Determine the (X, Y) coordinate at the center of the cell enclosing the given text.  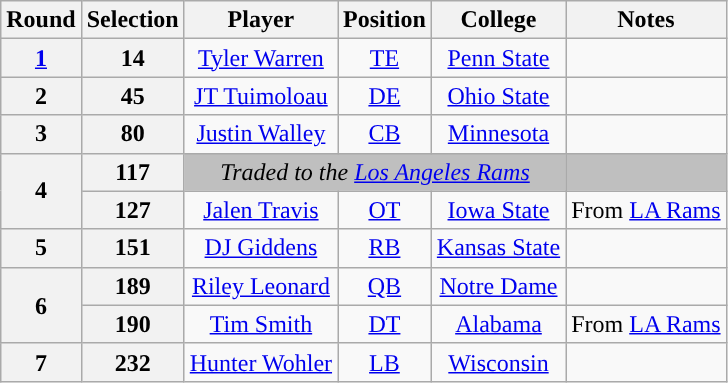
232 (132, 362)
Tyler Warren (260, 58)
Tim Smith (260, 324)
45 (132, 96)
Position (385, 20)
5 (41, 248)
RB (385, 248)
Notre Dame (498, 286)
7 (41, 362)
Minnesota (498, 134)
QB (385, 286)
JT Tuimoloau (260, 96)
14 (132, 58)
LB (385, 362)
Kansas State (498, 248)
TE (385, 58)
Iowa State (498, 210)
DT (385, 324)
Alabama (498, 324)
Round (41, 20)
2 (41, 96)
Player (260, 20)
CB (385, 134)
190 (132, 324)
Penn State (498, 58)
Notes (646, 20)
OT (385, 210)
College (498, 20)
4 (41, 191)
Selection (132, 20)
189 (132, 286)
Ohio State (498, 96)
151 (132, 248)
DE (385, 96)
6 (41, 305)
Traded to the Los Angeles Rams (374, 172)
127 (132, 210)
Hunter Wohler (260, 362)
Justin Walley (260, 134)
Jalen Travis (260, 210)
80 (132, 134)
1 (41, 58)
3 (41, 134)
117 (132, 172)
Wisconsin (498, 362)
DJ Giddens (260, 248)
Riley Leonard (260, 286)
